Return the (x, y) coordinate for the center point of the cell that contains the specified text.  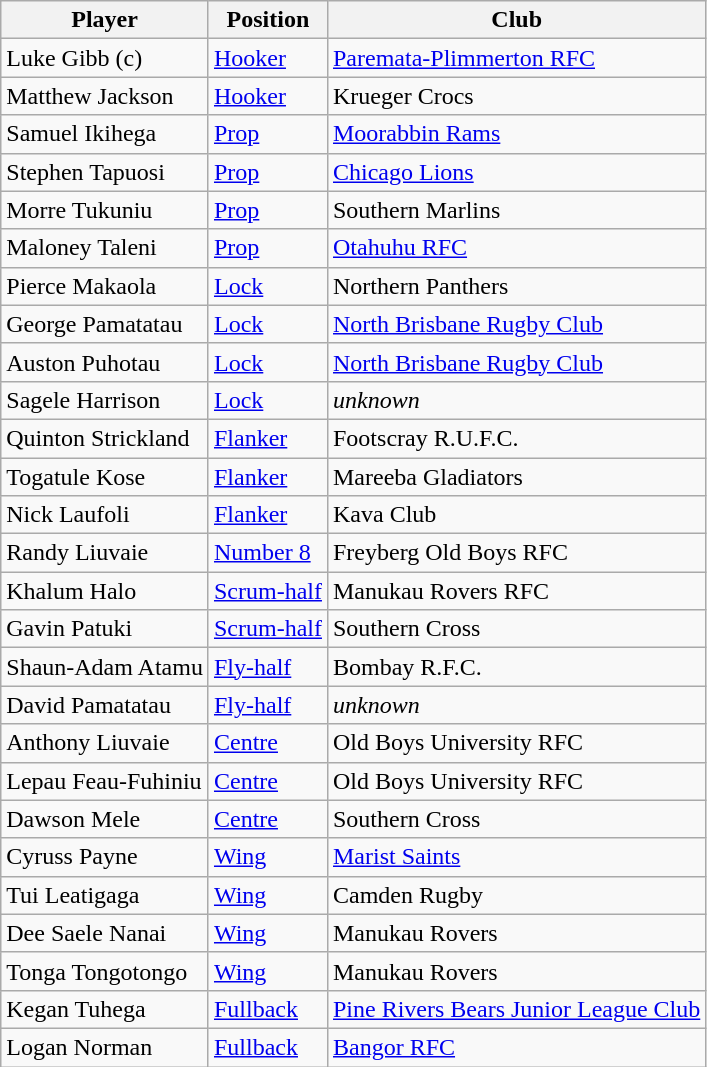
Moorabbin Rams (516, 134)
Chicago Lions (516, 172)
Morre Tukuniu (105, 210)
Togatule Kose (105, 477)
Northern Panthers (516, 286)
Kegan Tuhega (105, 1009)
Quinton Strickland (105, 438)
Mareeba Gladiators (516, 477)
Pierce Makaola (105, 286)
Footscray R.U.F.C. (516, 438)
Southern Marlins (516, 210)
Nick Laufoli (105, 515)
Shaun-Adam Atamu (105, 667)
David Pamatatau (105, 705)
Camden Rugby (516, 895)
Number 8 (268, 553)
Position (268, 20)
Pine Rivers Bears Junior League Club (516, 1009)
Sagele Harrison (105, 400)
Otahuhu RFC (516, 248)
Manukau Rovers RFC (516, 591)
Matthew Jackson (105, 96)
Lepau Feau-Fuhiniu (105, 781)
Tui Leatigaga (105, 895)
Freyberg Old Boys RFC (516, 553)
Stephen Tapuosi (105, 172)
Bombay R.F.C. (516, 667)
Bangor RFC (516, 1047)
Logan Norman (105, 1047)
Maloney Taleni (105, 248)
Samuel Ikihega (105, 134)
Player (105, 20)
Auston Puhotau (105, 362)
Tonga Tongotongo (105, 971)
Randy Liuvaie (105, 553)
Kava Club (516, 515)
Gavin Patuki (105, 629)
Cyruss Payne (105, 857)
Marist Saints (516, 857)
Club (516, 20)
Paremata-Plimmerton RFC (516, 58)
Khalum Halo (105, 591)
Dawson Mele (105, 819)
Anthony Liuvaie (105, 743)
Luke Gibb (c) (105, 58)
Krueger Crocs (516, 96)
George Pamatatau (105, 324)
Dee Saele Nanai (105, 933)
